Provide the [X, Y] coordinate of the cell's center where the given text is located.  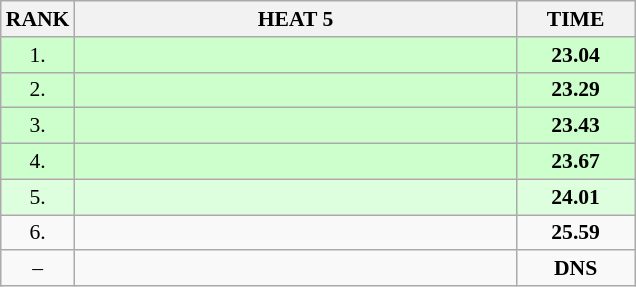
1. [38, 55]
25.59 [576, 233]
24.01 [576, 197]
5. [38, 197]
DNS [576, 269]
23.43 [576, 126]
23.29 [576, 90]
TIME [576, 19]
2. [38, 90]
6. [38, 233]
4. [38, 162]
HEAT 5 [295, 19]
RANK [38, 19]
3. [38, 126]
– [38, 269]
23.67 [576, 162]
23.04 [576, 55]
